Output the (x, y) coordinate of the center of the cell containing the given text.  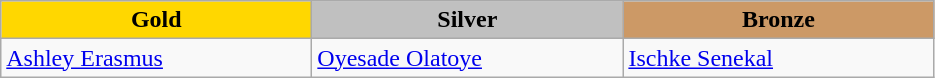
Silver (468, 20)
Bronze (778, 20)
Gold (156, 20)
Ischke Senekal (778, 58)
Oyesade Olatoye (468, 58)
Ashley Erasmus (156, 58)
